Scan for the cell matching the given text and deliver its (x, y) coordinate at center. 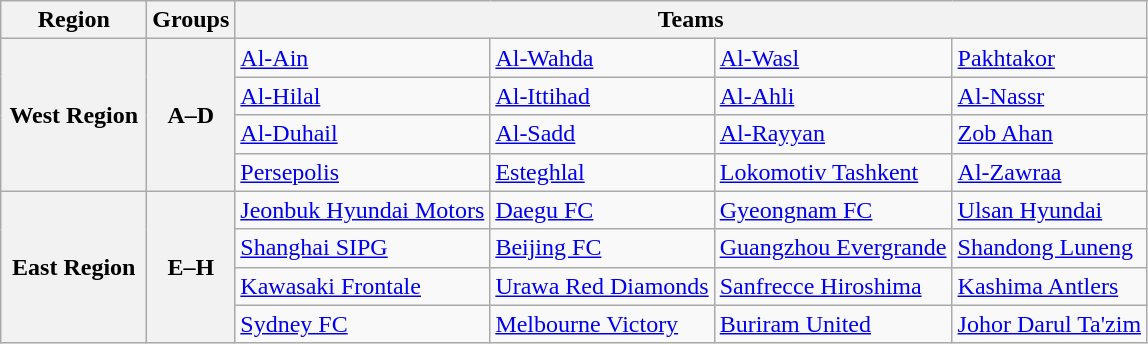
Esteghlal (602, 172)
Shanghai SIPG (362, 248)
Sanfrecce Hiroshima (833, 286)
Ulsan Hyundai (1050, 210)
West Region (74, 115)
East Region (74, 267)
Jeonbuk Hyundai Motors (362, 210)
Shandong Luneng (1050, 248)
Melbourne Victory (602, 324)
Al-Hilal (362, 96)
Al-Sadd (602, 134)
Urawa Red Diamonds (602, 286)
Al-Ittihad (602, 96)
Buriram United (833, 324)
Sydney FC (362, 324)
Lokomotiv Tashkent (833, 172)
Al-Ahli (833, 96)
Kashima Antlers (1050, 286)
Johor Darul Ta'zim (1050, 324)
Pakhtakor (1050, 58)
Groups (191, 20)
A–D (191, 115)
Persepolis (362, 172)
Al-Nassr (1050, 96)
Daegu FC (602, 210)
E–H (191, 267)
Beijing FC (602, 248)
Al-Zawraa (1050, 172)
Al-Wahda (602, 58)
Al-Rayyan (833, 134)
Al-Duhail (362, 134)
Region (74, 20)
Zob Ahan (1050, 134)
Gyeongnam FC (833, 210)
Guangzhou Evergrande (833, 248)
Al-Ain (362, 58)
Kawasaki Frontale (362, 286)
Al-Wasl (833, 58)
Teams (691, 20)
